Extract the [X, Y] coordinate from the center of the cell holding the provided text.  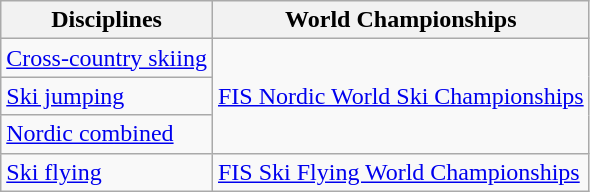
Ski flying [107, 172]
Ski jumping [107, 96]
World Championships [400, 20]
FIS Nordic World Ski Championships [400, 96]
Cross-country skiing [107, 58]
Disciplines [107, 20]
FIS Ski Flying World Championships [400, 172]
Nordic combined [107, 134]
